Extract the (x, y) coordinate from the center of the cell holding the provided text.  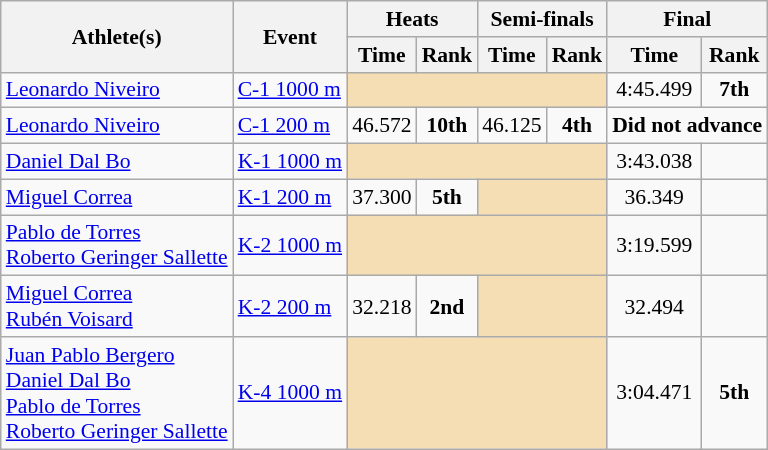
C-1 200 m (290, 126)
K-1 200 m (290, 197)
K-1 1000 m (290, 162)
Daniel Dal Bo (117, 162)
Semi-finals (542, 19)
4th (578, 126)
Heats (412, 19)
4:45.499 (654, 90)
46.125 (512, 126)
Pablo de TorresRoberto Geringer Sallette (117, 246)
Final (687, 19)
K-2 200 m (290, 306)
37.300 (382, 197)
C-1 1000 m (290, 90)
Did not advance (687, 126)
10th (448, 126)
3:43.038 (654, 162)
3:04.471 (654, 393)
46.572 (382, 126)
3:19.599 (654, 246)
36.349 (654, 197)
2nd (448, 306)
K-4 1000 m (290, 393)
Miguel CorreaRubén Voisard (117, 306)
32.218 (382, 306)
Event (290, 36)
Athlete(s) (117, 36)
K-2 1000 m (290, 246)
7th (734, 90)
Miguel Correa (117, 197)
32.494 (654, 306)
Juan Pablo BergeroDaniel Dal BoPablo de TorresRoberto Geringer Sallette (117, 393)
